Return (X, Y) of the center of cell containing provided text 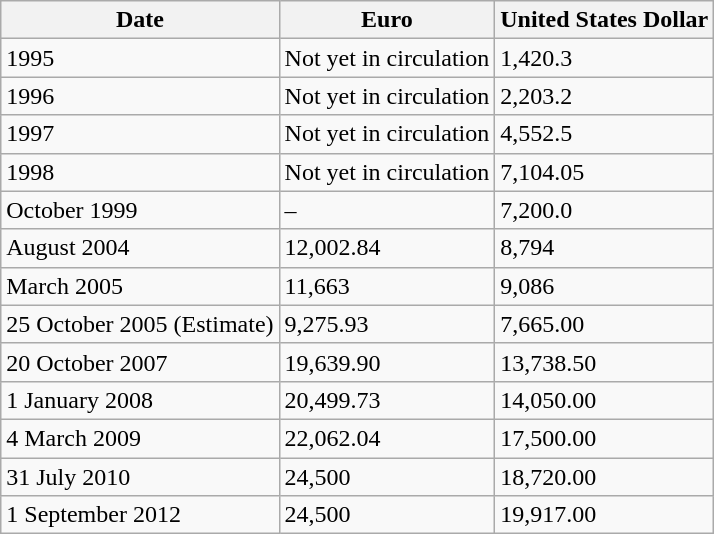
4,552.5 (604, 134)
9,086 (604, 286)
19,639.90 (387, 362)
19,917.00 (604, 515)
9,275.93 (387, 324)
1 January 2008 (140, 400)
31 July 2010 (140, 477)
11,663 (387, 286)
1997 (140, 134)
1,420.3 (604, 58)
12,002.84 (387, 248)
October 1999 (140, 210)
Euro (387, 20)
– (387, 210)
7,104.05 (604, 172)
1 September 2012 (140, 515)
7,200.0 (604, 210)
14,050.00 (604, 400)
1995 (140, 58)
18,720.00 (604, 477)
13,738.50 (604, 362)
1998 (140, 172)
March 2005 (140, 286)
20,499.73 (387, 400)
1996 (140, 96)
2,203.2 (604, 96)
17,500.00 (604, 438)
Date (140, 20)
8,794 (604, 248)
August 2004 (140, 248)
20 October 2007 (140, 362)
United States Dollar (604, 20)
25 October 2005 (Estimate) (140, 324)
22,062.04 (387, 438)
4 March 2009 (140, 438)
7,665.00 (604, 324)
